Scan for the cell matching the given text and deliver its (X, Y) coordinate at center. 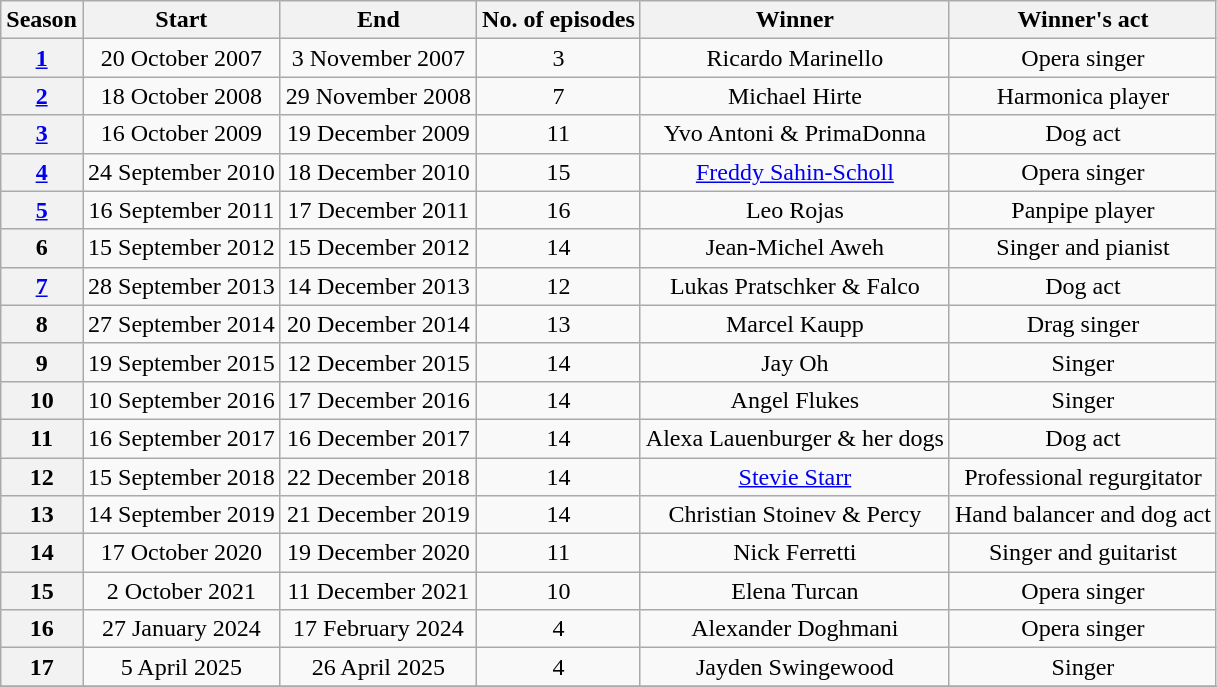
15 December 2012 (378, 248)
Drag singer (1082, 324)
29 November 2008 (378, 96)
Nick Ferretti (794, 553)
Angel Flukes (794, 400)
20 December 2014 (378, 324)
16 September 2011 (181, 210)
10 September 2016 (181, 400)
Elena Turcan (794, 591)
22 December 2018 (378, 477)
6 (42, 248)
5 April 2025 (181, 667)
1 (42, 58)
16 December 2017 (378, 438)
15 September 2012 (181, 248)
Start (181, 20)
End (378, 20)
27 September 2014 (181, 324)
19 December 2020 (378, 553)
No. of episodes (559, 20)
17 (42, 667)
Professional regurgitator (1082, 477)
14 December 2013 (378, 286)
Leo Rojas (794, 210)
17 October 2020 (181, 553)
19 December 2009 (378, 134)
Harmonica player (1082, 96)
Hand balancer and dog act (1082, 515)
Yvo Antoni & PrimaDonna (794, 134)
Winner (794, 20)
Christian Stoinev & Percy (794, 515)
8 (42, 324)
17 December 2016 (378, 400)
18 October 2008 (181, 96)
11 December 2021 (378, 591)
Freddy Sahin-Scholl (794, 172)
17 December 2011 (378, 210)
20 October 2007 (181, 58)
Winner's act (1082, 20)
16 October 2009 (181, 134)
18 December 2010 (378, 172)
21 December 2019 (378, 515)
2 (42, 96)
Ricardo Marinello (794, 58)
16 September 2017 (181, 438)
3 November 2007 (378, 58)
Jay Oh (794, 362)
12 December 2015 (378, 362)
15 September 2018 (181, 477)
Panpipe player (1082, 210)
Jayden Swingewood (794, 667)
Stevie Starr (794, 477)
28 September 2013 (181, 286)
Marcel Kaupp (794, 324)
26 April 2025 (378, 667)
Alexander Doghmani (794, 629)
Lukas Pratschker & Falco (794, 286)
Michael Hirte (794, 96)
9 (42, 362)
24 September 2010 (181, 172)
Alexa Lauenburger & her dogs (794, 438)
14 September 2019 (181, 515)
Season (42, 20)
5 (42, 210)
19 September 2015 (181, 362)
2 October 2021 (181, 591)
Singer and pianist (1082, 248)
Jean-Michel Aweh (794, 248)
27 January 2024 (181, 629)
17 February 2024 (378, 629)
Singer and guitarist (1082, 553)
